Determine the [X, Y] coordinate at the center of the cell enclosing the given text.  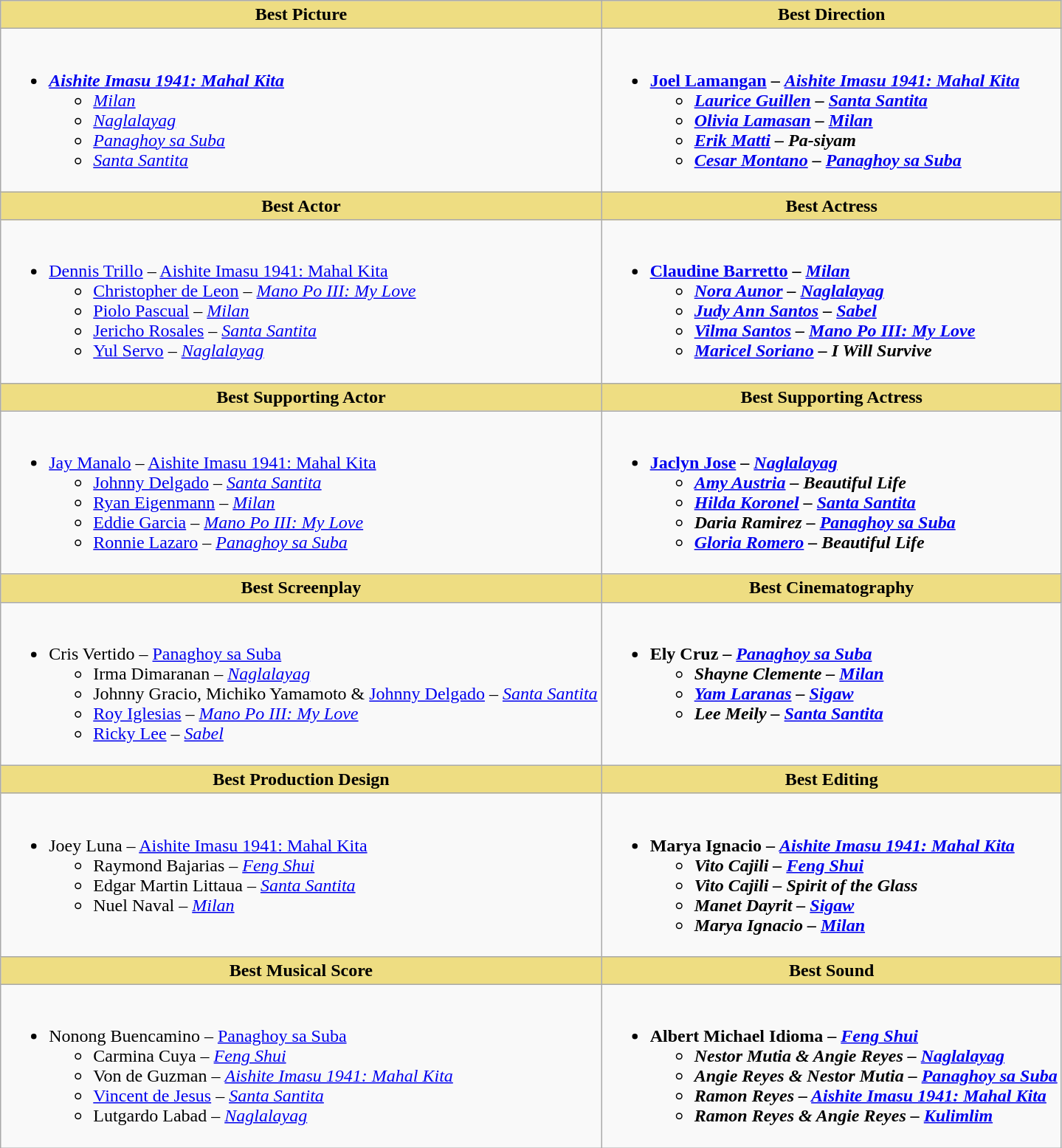
Best Sound [831, 970]
Claudine Barretto – MilanNora Aunor – NaglalayagJudy Ann Santos – SabelVilma Santos – Mano Po III: My LoveMaricel Soriano – I Will Survive [831, 301]
Best Musical Score [301, 970]
Jaclyn Jose – NaglalayagAmy Austria – Beautiful LifeHilda Koronel – Santa SantitaDaria Ramirez – Panaghoy sa SubaGloria Romero – Beautiful Life [831, 493]
Best Screenplay [301, 588]
Best Direction [831, 15]
Aishite Imasu 1941: Mahal KitaMilanNaglalayagPanaghoy sa SubaSanta Santita [301, 111]
Best Picture [301, 15]
Best Actor [301, 206]
Best Editing [831, 779]
Best Production Design [301, 779]
Best Actress [831, 206]
Best Cinematography [831, 588]
Best Supporting Actress [831, 397]
Best Supporting Actor [301, 397]
Ely Cruz – Panaghoy sa SubaShayne Clemente – MilanYam Laranas – SigawLee Meily – Santa Santita [831, 683]
Joey Luna – Aishite Imasu 1941: Mahal KitaRaymond Bajarias – Feng ShuiEdgar Martin Littaua – Santa SantitaNuel Naval – Milan [301, 875]
Marya Ignacio – Aishite Imasu 1941: Mahal KitaVito Cajili – Feng ShuiVito Cajili – Spirit of the GlassManet Dayrit – SigawMarya Ignacio – Milan [831, 875]
